Identify which cell holds the provided text, then report its [X, Y] central coordinate. 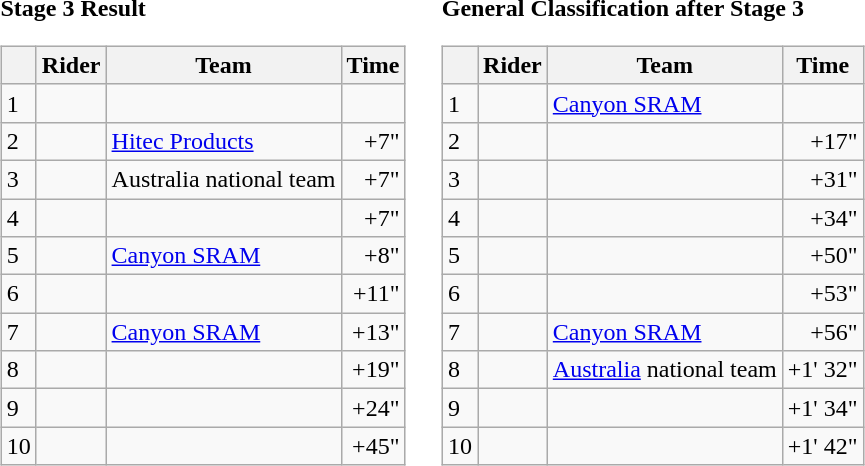
+1' 42" [822, 446]
+31" [822, 179]
+1' 32" [822, 370]
+19" [373, 370]
+11" [373, 294]
+8" [373, 256]
+34" [822, 217]
+13" [373, 332]
+1' 34" [822, 408]
+45" [373, 446]
+53" [822, 294]
Hitec Products [224, 141]
+24" [373, 408]
+56" [822, 332]
+17" [822, 141]
+50" [822, 256]
